Determine the (x, y) coordinate at the center of the cell enclosing the given text.  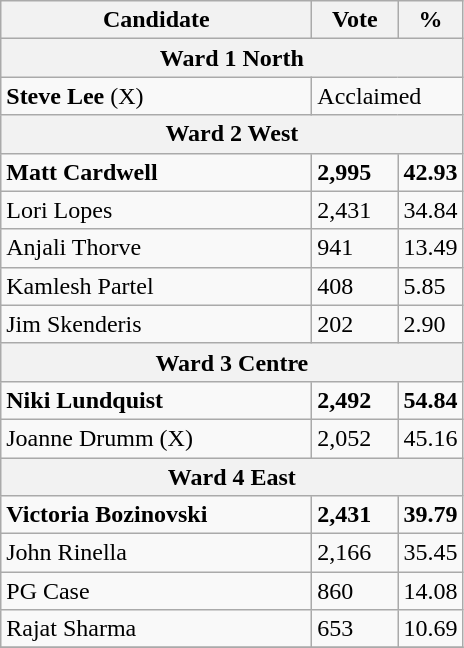
Matt Cardwell (156, 172)
Lori Lopes (156, 210)
Victoria Bozinovski (156, 515)
202 (355, 324)
2,492 (355, 400)
2,052 (355, 438)
Anjali Thorve (156, 248)
941 (355, 248)
54.84 (430, 400)
Steve Lee (X) (156, 96)
42.93 (430, 172)
Candidate (156, 20)
Ward 4 East (232, 477)
Acclaimed (388, 96)
14.08 (430, 591)
45.16 (430, 438)
Ward 3 Centre (232, 362)
13.49 (430, 248)
34.84 (430, 210)
PG Case (156, 591)
Kamlesh Partel (156, 286)
Joanne Drumm (X) (156, 438)
Vote (355, 20)
Niki Lundquist (156, 400)
Ward 2 West (232, 134)
408 (355, 286)
653 (355, 629)
2.90 (430, 324)
10.69 (430, 629)
Rajat Sharma (156, 629)
2,995 (355, 172)
% (430, 20)
5.85 (430, 286)
2,166 (355, 553)
Ward 1 North (232, 58)
860 (355, 591)
Jim Skenderis (156, 324)
John Rinella (156, 553)
35.45 (430, 553)
39.79 (430, 515)
